Locate the cell with the specified text and output its [x, y] center coordinate. 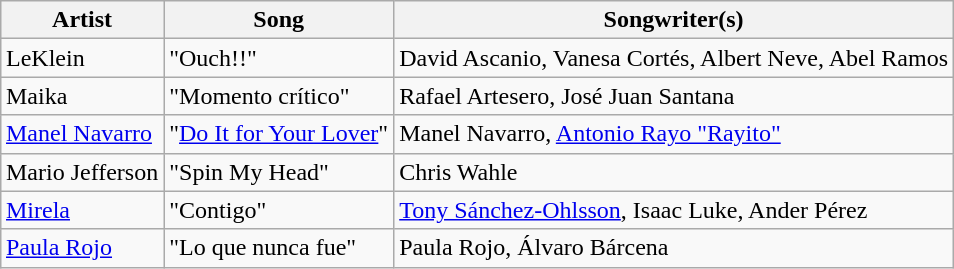
"Momento crítico" [279, 96]
Manel Navarro, Antonio Rayo "Rayito" [674, 134]
"Do It for Your Lover" [279, 134]
Paula Rojo [82, 248]
LeKlein [82, 58]
David Ascanio, Vanesa Cortés, Albert Neve, Abel Ramos [674, 58]
"Ouch!!" [279, 58]
Chris Wahle [674, 172]
Manel Navarro [82, 134]
Mirela [82, 210]
"Lo que nunca fue" [279, 248]
Maika [82, 96]
Songwriter(s) [674, 20]
Paula Rojo, Álvaro Bárcena [674, 248]
Rafael Artesero, José Juan Santana [674, 96]
Song [279, 20]
"Spin My Head" [279, 172]
Tony Sánchez-Ohlsson, Isaac Luke, Ander Pérez [674, 210]
"Contigo" [279, 210]
Artist [82, 20]
Mario Jefferson [82, 172]
